From the cell containing the given text, extract its center point as [x, y] coordinate. 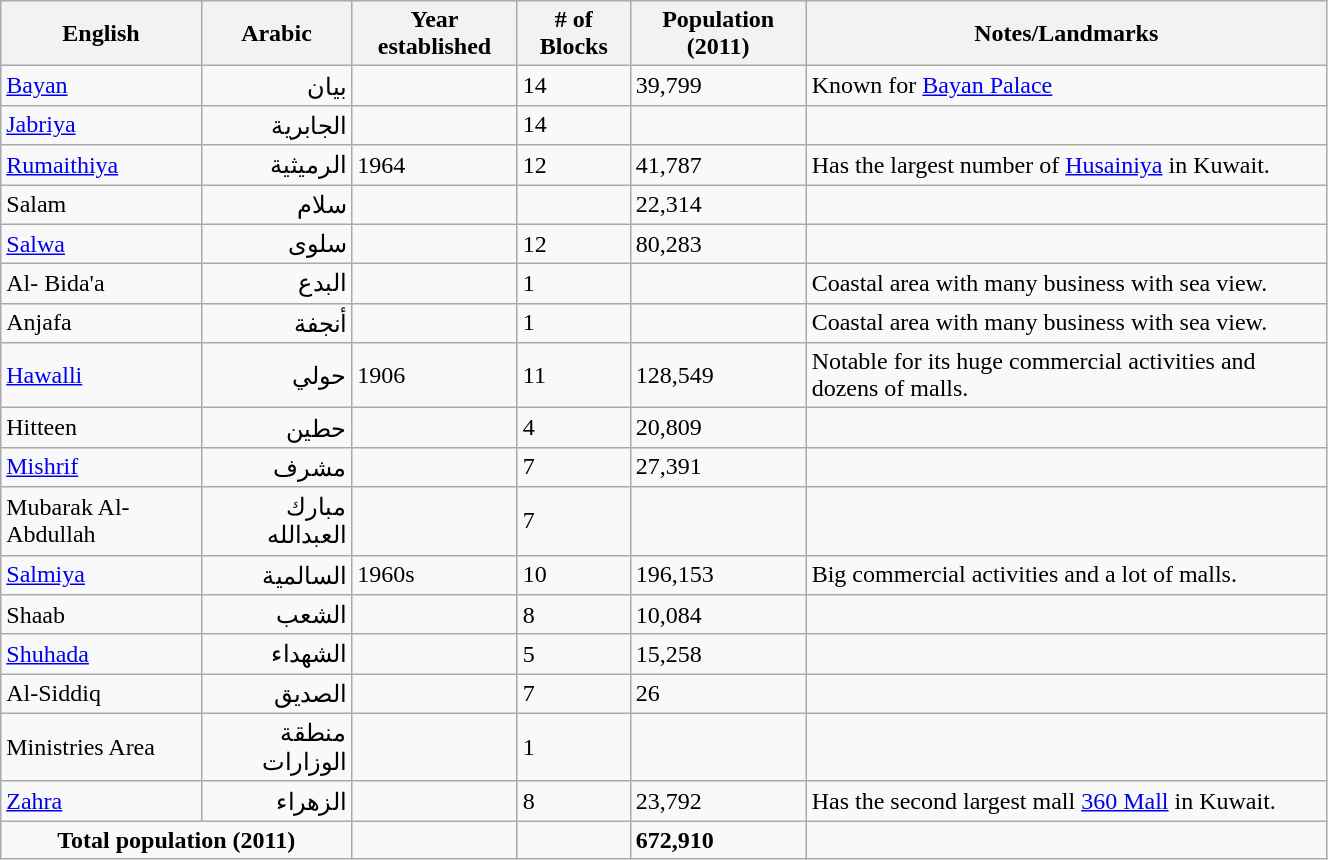
1960s [435, 575]
English [101, 34]
Total population (2011) [176, 840]
Rumaithiya [101, 165]
بيان [276, 86]
10 [574, 575]
الشهداء [276, 654]
27,391 [718, 467]
Notes/Landmarks [1066, 34]
سلام [276, 204]
Salwa [101, 244]
Hawalli [101, 376]
حولي [276, 376]
# of Blocks [574, 34]
Hitteen [101, 428]
Salam [101, 204]
مبارك العبدالله [276, 521]
15,258 [718, 654]
Has the second largest mall 360 Mall in Kuwait. [1066, 801]
Ministries Area [101, 747]
Year established [435, 34]
Shaab [101, 615]
22,314 [718, 204]
196,153 [718, 575]
23,792 [718, 801]
Zahra [101, 801]
Jabriya [101, 125]
Population (2011) [718, 34]
Mishrif [101, 467]
128,549 [718, 376]
11 [574, 376]
سلوى [276, 244]
الرميثية [276, 165]
Has the largest number of Husainiya in Kuwait. [1066, 165]
Anjafa [101, 323]
Known for Bayan Palace [1066, 86]
حطين [276, 428]
Notable for its huge commercial activities and dozens of malls. [1066, 376]
منطقة الوزارات [276, 747]
البدع [276, 284]
الجابرية [276, 125]
80,283 [718, 244]
Salmiya [101, 575]
Mubarak Al-Abdullah [101, 521]
1906 [435, 376]
41,787 [718, 165]
4 [574, 428]
20,809 [718, 428]
Shuhada [101, 654]
1964 [435, 165]
أنجفة [276, 323]
10,084 [718, 615]
Bayan [101, 86]
39,799 [718, 86]
26 [718, 694]
Al-Siddiq [101, 694]
مشرف [276, 467]
الزهراء [276, 801]
الشعب [276, 615]
5 [574, 654]
672,910 [718, 840]
Al- Bida'a [101, 284]
Big commercial activities and a lot of malls. [1066, 575]
السالمية [276, 575]
Arabic [276, 34]
الصديق [276, 694]
